Return the [x, y] coordinate for the center point of the cell that contains the specified text.  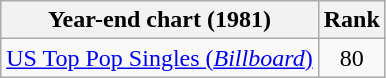
US Top Pop Singles (Billboard) [160, 58]
80 [352, 58]
Rank [352, 20]
Year-end chart (1981) [160, 20]
